Output the (X, Y) coordinate of the center of the cell containing the given text.  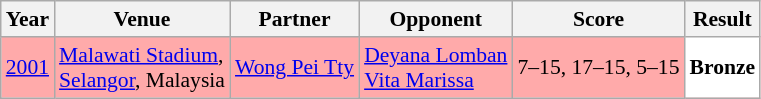
Score (598, 19)
Opponent (436, 19)
Result (722, 19)
Bronze (722, 68)
7–15, 17–15, 5–15 (598, 68)
2001 (28, 68)
Venue (142, 19)
Partner (294, 19)
Wong Pei Tty (294, 68)
Deyana Lomban Vita Marissa (436, 68)
Year (28, 19)
Malawati Stadium,Selangor, Malaysia (142, 68)
